Locate the cell with the specified text and output its (x, y) center coordinate. 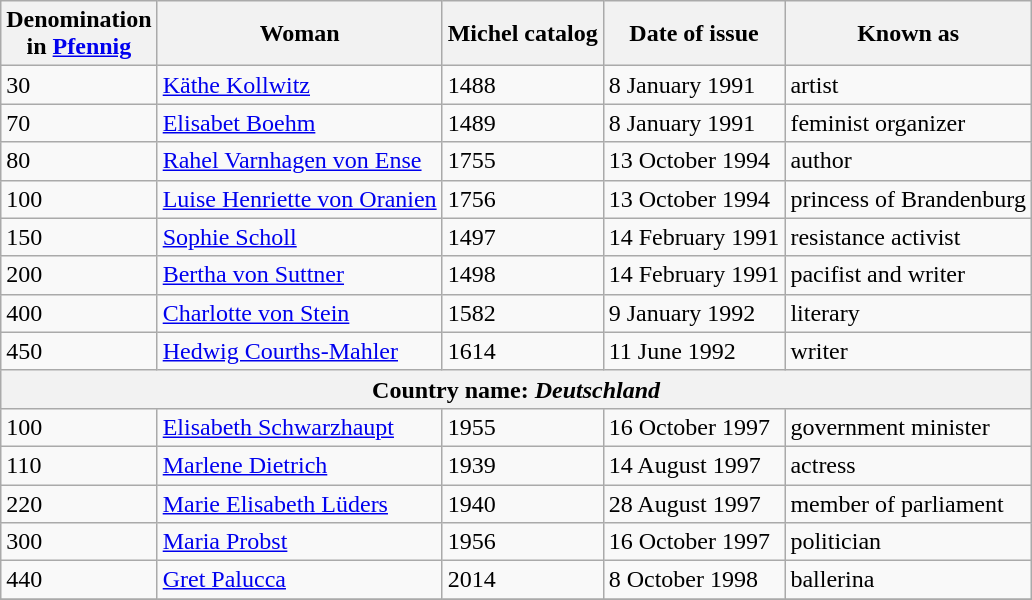
1489 (522, 123)
150 (79, 237)
1939 (522, 465)
Luise Henriette von Oranien (300, 199)
artist (908, 85)
1956 (522, 542)
400 (79, 313)
Michel catalog (522, 34)
Marlene Dietrich (300, 465)
1498 (522, 275)
Elisabet Boehm (300, 123)
Gret Palucca (300, 580)
11 June 1992 (694, 351)
70 (79, 123)
1614 (522, 351)
14 August 1997 (694, 465)
government minister (908, 427)
Woman (300, 34)
pacifist and writer (908, 275)
Marie Elisabeth Lüders (300, 503)
resistance activist (908, 237)
80 (79, 161)
Käthe Kollwitz (300, 85)
Bertha von Suttner (300, 275)
writer (908, 351)
Maria Probst (300, 542)
Elisabeth Schwarzhaupt (300, 427)
actress (908, 465)
Charlotte von Stein (300, 313)
Rahel Varnhagen von Ense (300, 161)
politician (908, 542)
Country name: Deutschland (516, 389)
Sophie Scholl (300, 237)
1582 (522, 313)
1488 (522, 85)
ballerina (908, 580)
2014 (522, 580)
1497 (522, 237)
8 October 1998 (694, 580)
Denominationin Pfennig (79, 34)
Known as (908, 34)
1756 (522, 199)
literary (908, 313)
440 (79, 580)
9 January 1992 (694, 313)
Hedwig Courths-Mahler (300, 351)
author (908, 161)
110 (79, 465)
1955 (522, 427)
28 August 1997 (694, 503)
feminist organizer (908, 123)
1755 (522, 161)
member of parliament (908, 503)
220 (79, 503)
300 (79, 542)
Date of issue (694, 34)
450 (79, 351)
30 (79, 85)
200 (79, 275)
princess of Brandenburg (908, 199)
1940 (522, 503)
